Output the [X, Y] coordinate of the center of the cell containing the given text.  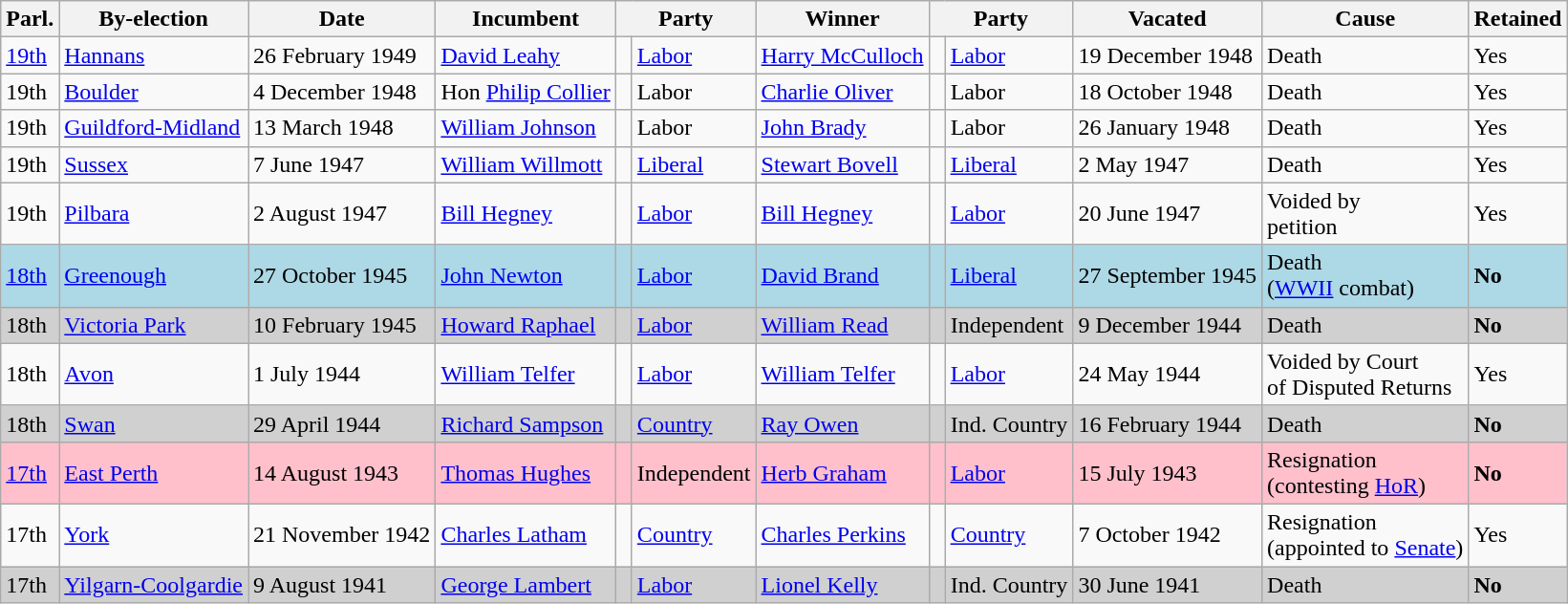
Lionel Kelly [843, 584]
William Johnson [526, 128]
Boulder [154, 92]
Swan [154, 423]
Resignation(appointed to Senate) [1365, 535]
19 December 1948 [1168, 55]
20 June 1947 [1168, 214]
10 February 1945 [342, 325]
George Lambert [526, 584]
29 April 1944 [342, 423]
Death(WWII combat) [1365, 275]
2 August 1947 [342, 214]
East Perth [154, 472]
1 July 1944 [342, 375]
Ray Owen [843, 423]
Yilgarn-Coolgardie [154, 584]
Vacated [1168, 19]
Incumbent [526, 19]
Herb Graham [843, 472]
26 January 1948 [1168, 128]
Stewart Bovell [843, 164]
David Leahy [526, 55]
Hannans [154, 55]
Guildford-Midland [154, 128]
Charles Perkins [843, 535]
Date [342, 19]
14 August 1943 [342, 472]
13 March 1948 [342, 128]
Voided bypetition [1365, 214]
2 May 1947 [1168, 164]
9 August 1941 [342, 584]
William Read [843, 325]
Retained [1517, 19]
David Brand [843, 275]
Hon Philip Collier [526, 92]
Sussex [154, 164]
27 September 1945 [1168, 275]
John Brady [843, 128]
Howard Raphael [526, 325]
26 February 1949 [342, 55]
By-election [154, 19]
William Willmott [526, 164]
9 December 1944 [1168, 325]
York [154, 535]
24 May 1944 [1168, 375]
Greenough [154, 275]
John Newton [526, 275]
27 October 1945 [342, 275]
18 October 1948 [1168, 92]
16 February 1944 [1168, 423]
Parl. [31, 19]
Resignation(contesting HoR) [1365, 472]
Richard Sampson [526, 423]
4 December 1948 [342, 92]
7 October 1942 [1168, 535]
Charles Latham [526, 535]
30 June 1941 [1168, 584]
Thomas Hughes [526, 472]
Victoria Park [154, 325]
Voided by Courtof Disputed Returns [1365, 375]
Harry McCulloch [843, 55]
Avon [154, 375]
Winner [843, 19]
Cause [1365, 19]
7 June 1947 [342, 164]
15 July 1943 [1168, 472]
21 November 1942 [342, 535]
Charlie Oliver [843, 92]
Pilbara [154, 214]
